Search for the cell housing the specified text and yield its (X, Y) center coordinate. 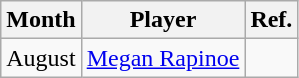
August (41, 58)
Megan Rapinoe (163, 58)
Ref. (272, 20)
Player (163, 20)
Month (41, 20)
